From the cell containing the given text, extract its center point as [x, y] coordinate. 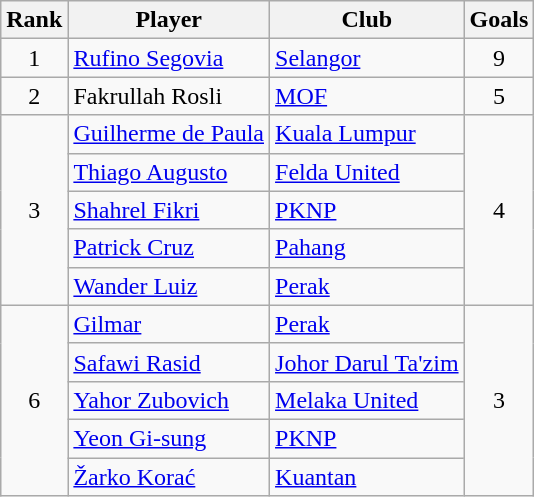
Guilherme de Paula [169, 134]
Gilmar [169, 324]
Rufino Segovia [169, 58]
Patrick Cruz [169, 248]
Player [169, 20]
5 [499, 96]
Thiago Augusto [169, 172]
9 [499, 58]
Fakrullah Rosli [169, 96]
Kuantan [368, 477]
Melaka United [368, 400]
Žarko Korać [169, 477]
Shahrel Fikri [169, 210]
Club [368, 20]
Wander Luiz [169, 286]
Goals [499, 20]
Yeon Gi-sung [169, 438]
Safawi Rasid [169, 362]
Rank [34, 20]
2 [34, 96]
Selangor [368, 58]
Johor Darul Ta'zim [368, 362]
6 [34, 400]
Kuala Lumpur [368, 134]
Pahang [368, 248]
4 [499, 210]
MOF [368, 96]
1 [34, 58]
Felda United [368, 172]
Yahor Zubovich [169, 400]
